Scan for the cell matching the given text and deliver its (x, y) coordinate at center. 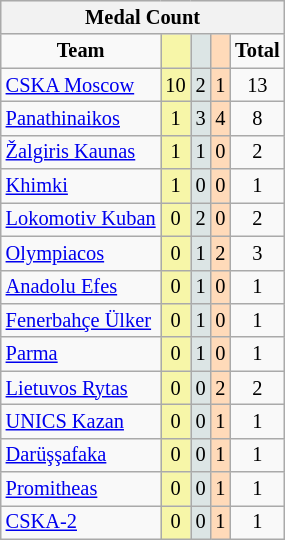
Žalgiris Kaunas (81, 152)
Medal Count (143, 17)
Lietuvos Rytas (81, 388)
Fenerbahçe Ülker (81, 320)
Olympiacos (81, 253)
Khimki (81, 186)
Lokomotiv Kuban (81, 219)
Total (257, 51)
Parma (81, 354)
Promitheas (81, 489)
13 (257, 85)
CSKA Moscow (81, 85)
Darüşşafaka (81, 455)
4 (220, 118)
UNICS Kazan (81, 421)
CSKA-2 (81, 522)
Anadolu Efes (81, 287)
8 (257, 118)
10 (175, 85)
Panathinaikos (81, 118)
Team (81, 51)
